Search for the cell housing the specified text and yield its (X, Y) center coordinate. 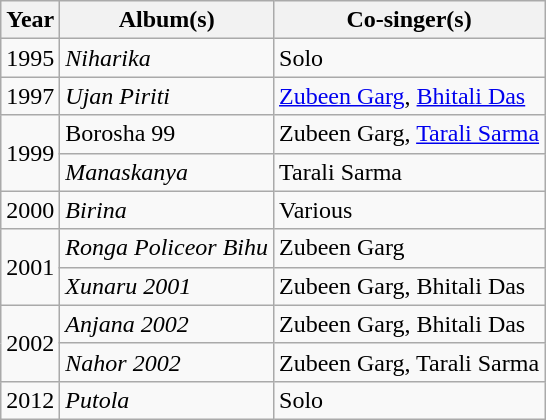
Putola (167, 400)
Year (30, 20)
Ronga Policeor Bihu (167, 248)
1997 (30, 96)
Niharika (167, 58)
Manaskanya (167, 172)
1999 (30, 153)
Borosha 99 (167, 134)
2001 (30, 267)
Various (410, 210)
2002 (30, 343)
Ujan Piriti (167, 96)
1995 (30, 58)
2000 (30, 210)
Nahor 2002 (167, 362)
2012 (30, 400)
Co-singer(s) (410, 20)
Anjana 2002 (167, 324)
Birina (167, 210)
Xunaru 2001 (167, 286)
Zubeen Garg (410, 248)
Album(s) (167, 20)
Tarali Sarma (410, 172)
